Return (x, y) of the center of cell containing provided text 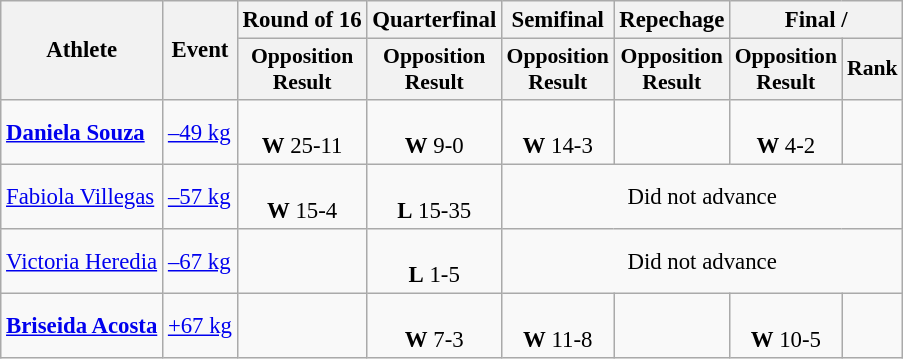
Athlete (82, 50)
W 11-8 (558, 326)
Victoria Heredia (82, 262)
+67 kg (200, 326)
Fabiola Villegas (82, 196)
W 25-11 (302, 132)
W 4-2 (786, 132)
W 14-3 (558, 132)
L 15-35 (434, 196)
Repechage (672, 20)
Final / (816, 20)
L 1-5 (434, 262)
W 15-4 (302, 196)
W 7-3 (434, 326)
Quarterfinal (434, 20)
–57 kg (200, 196)
W 9-0 (434, 132)
Rank (872, 70)
Briseida Acosta (82, 326)
W 10-5 (786, 326)
Daniela Souza (82, 132)
Round of 16 (302, 20)
–67 kg (200, 262)
–49 kg (200, 132)
Semifinal (558, 20)
Event (200, 50)
